Pinpoint the cell where the given text exists, returning its [X, Y] midpoint coordinate. 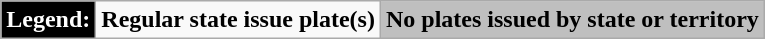
Regular state issue plate(s) [238, 20]
Legend: [48, 20]
No plates issued by state or territory [572, 20]
